Return the (X, Y) coordinate for the center point of the cell that contains the specified text.  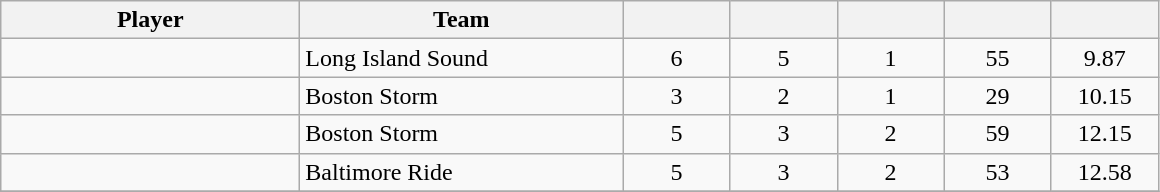
53 (998, 172)
59 (998, 134)
12.15 (1104, 134)
6 (676, 58)
9.87 (1104, 58)
29 (998, 96)
12.58 (1104, 172)
Team (462, 20)
Long Island Sound (462, 58)
Player (150, 20)
10.15 (1104, 96)
Baltimore Ride (462, 172)
55 (998, 58)
